Determine the [X, Y] coordinate at the center of the cell enclosing the given text.  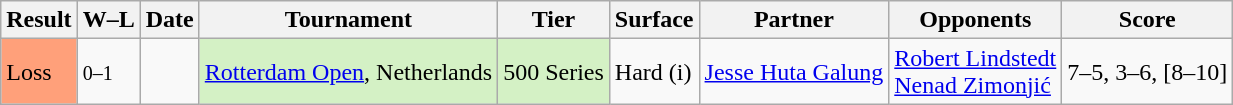
Loss [39, 72]
Date [170, 20]
Robert Lindstedt Nenad Zimonjić [976, 72]
Jesse Huta Galung [794, 72]
Rotterdam Open, Netherlands [348, 72]
Tier [554, 20]
0–1 [108, 72]
Surface [654, 20]
500 Series [554, 72]
Result [39, 20]
Partner [794, 20]
7–5, 3–6, [8–10] [1148, 72]
Hard (i) [654, 72]
W–L [108, 20]
Tournament [348, 20]
Opponents [976, 20]
Score [1148, 20]
